Pinpoint the cell where the given text exists, returning its (x, y) midpoint coordinate. 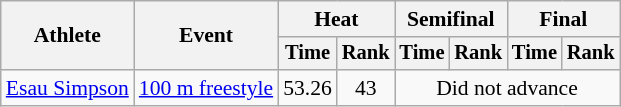
Event (206, 36)
Final (563, 19)
Esau Simpson (68, 88)
Semifinal (450, 19)
Athlete (68, 36)
Did not advance (506, 88)
100 m freestyle (206, 88)
53.26 (308, 88)
43 (366, 88)
Heat (336, 19)
